From the cell containing the given text, extract its center point as [X, Y] coordinate. 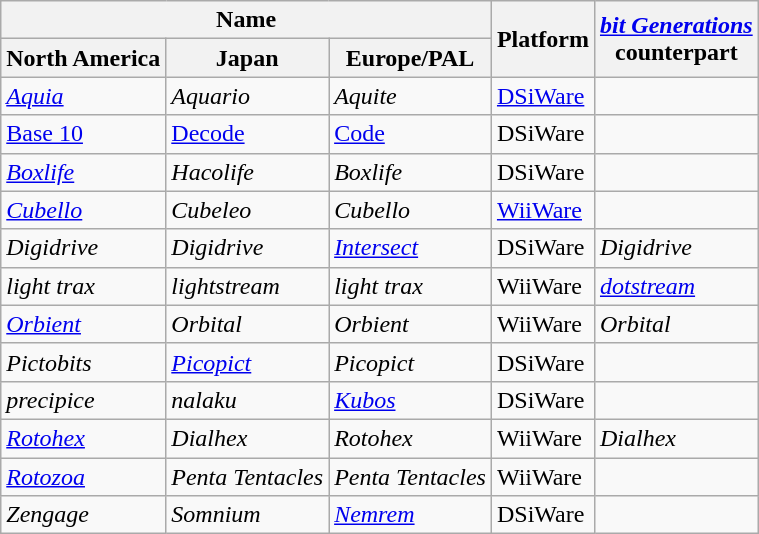
Platform [542, 39]
dotstream [676, 286]
Cubeleo [248, 210]
Base 10 [84, 134]
Intersect [410, 248]
Zengage [84, 515]
Rotozoa [84, 477]
Name [246, 20]
Aquario [248, 96]
Hacolife [248, 172]
Aquia [84, 96]
Nemrem [410, 515]
precipice [84, 400]
Kubos [410, 400]
nalaku [248, 400]
lightstream [248, 286]
Aquite [410, 96]
Pictobits [84, 362]
North America [84, 58]
Code [410, 134]
Somnium [248, 515]
Decode [248, 134]
bit Generations counterpart [676, 39]
Europe/PAL [410, 58]
Japan [248, 58]
